Pinpoint the cell where the given text exists, returning its (x, y) midpoint coordinate. 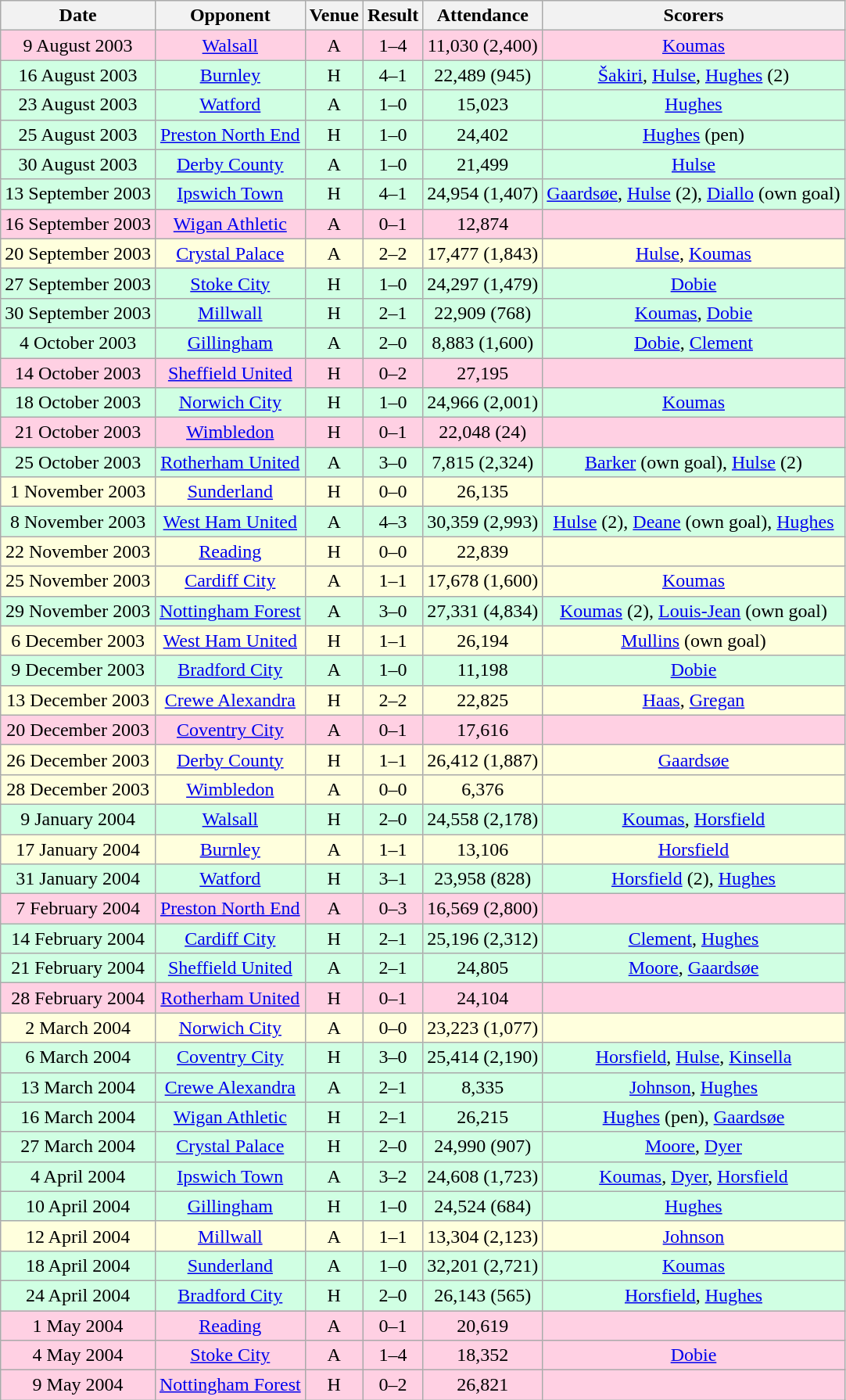
Horsfield, Hughes (694, 1295)
32,201 (2,721) (483, 1265)
Koumas, Dyer, Horsfield (694, 1176)
3–2 (393, 1176)
21 February 2004 (78, 968)
28 February 2004 (78, 998)
Opponent (230, 16)
24,608 (1,723) (483, 1176)
25,196 (2,312) (483, 939)
11,030 (2,400) (483, 45)
30,359 (2,993) (483, 522)
Hulse, Koumas (694, 253)
9 May 2004 (78, 1385)
Dobie, Clement (694, 343)
16,569 (2,800) (483, 909)
14 October 2003 (78, 373)
Scorers (694, 16)
30 August 2003 (78, 164)
27 September 2003 (78, 283)
26,215 (483, 1117)
22 November 2003 (78, 551)
20 September 2003 (78, 253)
6 March 2004 (78, 1057)
4 October 2003 (78, 343)
21 October 2003 (78, 433)
Koumas, Horsfield (694, 819)
18,352 (483, 1355)
13 September 2003 (78, 194)
28 December 2003 (78, 789)
16 August 2003 (78, 75)
3–1 (393, 879)
24,558 (2,178) (483, 819)
24,524 (684) (483, 1206)
Clement, Hughes (694, 939)
8,883 (1,600) (483, 343)
17 January 2004 (78, 849)
23,223 (1,077) (483, 1028)
23 August 2003 (78, 105)
31 January 2004 (78, 879)
9 January 2004 (78, 819)
26 December 2003 (78, 759)
Johnson (694, 1236)
26,143 (565) (483, 1295)
Moore, Dyer (694, 1147)
16 March 2004 (78, 1117)
Moore, Gaardsøe (694, 968)
27,331 (4,834) (483, 611)
24,954 (1,407) (483, 194)
4 April 2004 (78, 1176)
17,678 (1,600) (483, 581)
Hulse (2), Deane (own goal), Hughes (694, 522)
24,402 (483, 135)
6 December 2003 (78, 641)
8 November 2003 (78, 522)
Šakiri, Hulse, Hughes (2) (694, 75)
15,023 (483, 105)
Koumas (2), Louis-Jean (own goal) (694, 611)
Horsfield (2), Hughes (694, 879)
27,195 (483, 373)
14 February 2004 (78, 939)
Date (78, 16)
Johnson, Hughes (694, 1087)
18 October 2003 (78, 403)
26,412 (1,887) (483, 759)
25,414 (2,190) (483, 1057)
11,198 (483, 670)
17,616 (483, 730)
22,839 (483, 551)
1 May 2004 (78, 1326)
25 August 2003 (78, 135)
Attendance (483, 16)
21,499 (483, 164)
20 December 2003 (78, 730)
22,489 (945) (483, 75)
8,335 (483, 1087)
Gaardsøe (694, 759)
0–3 (393, 909)
Mullins (own goal) (694, 641)
Barker (own goal), Hulse (2) (694, 462)
13,106 (483, 849)
24,805 (483, 968)
24 April 2004 (78, 1295)
18 April 2004 (78, 1265)
Result (393, 16)
17,477 (1,843) (483, 253)
13 December 2003 (78, 700)
Hughes (pen), Gaardsøe (694, 1117)
6,376 (483, 789)
4–3 (393, 522)
25 November 2003 (78, 581)
26,194 (483, 641)
Horsfield (694, 849)
Gaardsøe, Hulse (2), Diallo (own goal) (694, 194)
22,825 (483, 700)
29 November 2003 (78, 611)
Horsfield, Hulse, Kinsella (694, 1057)
30 September 2003 (78, 313)
23,958 (828) (483, 879)
2 March 2004 (78, 1028)
13 March 2004 (78, 1087)
Hughes (pen) (694, 135)
27 March 2004 (78, 1147)
26,821 (483, 1385)
9 December 2003 (78, 670)
Venue (334, 16)
25 October 2003 (78, 462)
4 May 2004 (78, 1355)
20,619 (483, 1326)
13,304 (2,123) (483, 1236)
24,104 (483, 998)
26,135 (483, 492)
12 April 2004 (78, 1236)
24,297 (1,479) (483, 283)
7,815 (2,324) (483, 462)
22,909 (768) (483, 313)
Haas, Gregan (694, 700)
7 February 2004 (78, 909)
1 November 2003 (78, 492)
Koumas, Dobie (694, 313)
Hulse (694, 164)
10 April 2004 (78, 1206)
9 August 2003 (78, 45)
24,990 (907) (483, 1147)
24,966 (2,001) (483, 403)
22,048 (24) (483, 433)
12,874 (483, 224)
16 September 2003 (78, 224)
